Scan for the cell matching the given text and deliver its (X, Y) coordinate at center. 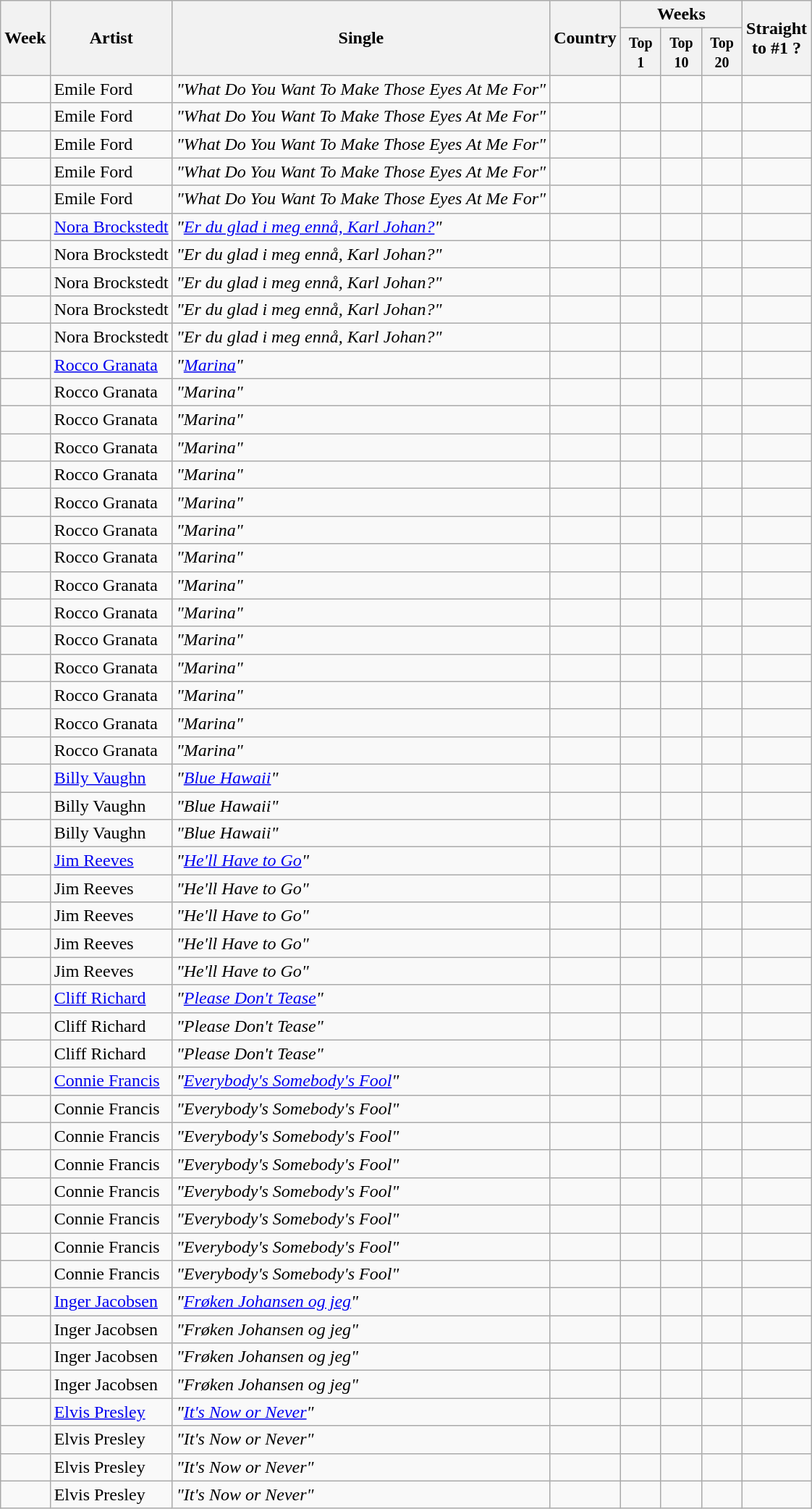
Straight to #1 ? (777, 38)
Week (25, 38)
Single (360, 38)
Top 1 (640, 52)
Country (585, 38)
Top 10 (681, 52)
Weeks (681, 14)
Top 20 (722, 52)
Artist (111, 38)
